Determine the [X, Y] coordinate at the center of the cell enclosing the given text.  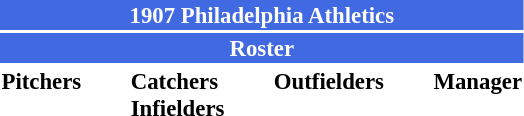
Roster [262, 48]
1907 Philadelphia Athletics [262, 15]
